For the text-containing cell, return its midpoint in [x, y] coordinate format. 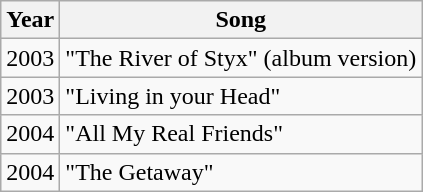
"All My Real Friends" [241, 134]
"Living in your Head" [241, 96]
Song [241, 20]
"The Getaway" [241, 172]
"The River of Styx" (album version) [241, 58]
Year [30, 20]
